For the text-containing cell, return its midpoint in [X, Y] coordinate format. 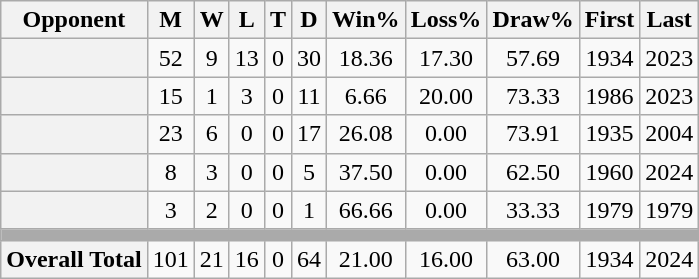
16 [246, 259]
37.50 [366, 172]
6 [212, 134]
1935 [609, 134]
Opponent [74, 20]
9 [212, 58]
2 [212, 210]
62.50 [533, 172]
21 [212, 259]
Win% [366, 20]
11 [308, 96]
M [170, 20]
L [246, 20]
101 [170, 259]
16.00 [446, 259]
64 [308, 259]
5 [308, 172]
21.00 [366, 259]
30 [308, 58]
Loss% [446, 20]
Draw% [533, 20]
W [212, 20]
17.30 [446, 58]
13 [246, 58]
First [609, 20]
1986 [609, 96]
26.08 [366, 134]
20.00 [446, 96]
23 [170, 134]
8 [170, 172]
15 [170, 96]
T [278, 20]
73.33 [533, 96]
63.00 [533, 259]
33.33 [533, 210]
18.36 [366, 58]
6.66 [366, 96]
Last [670, 20]
1960 [609, 172]
17 [308, 134]
D [308, 20]
73.91 [533, 134]
Overall Total [74, 259]
52 [170, 58]
66.66 [366, 210]
2004 [670, 134]
57.69 [533, 58]
